Search for the cell housing the specified text and yield its (x, y) center coordinate. 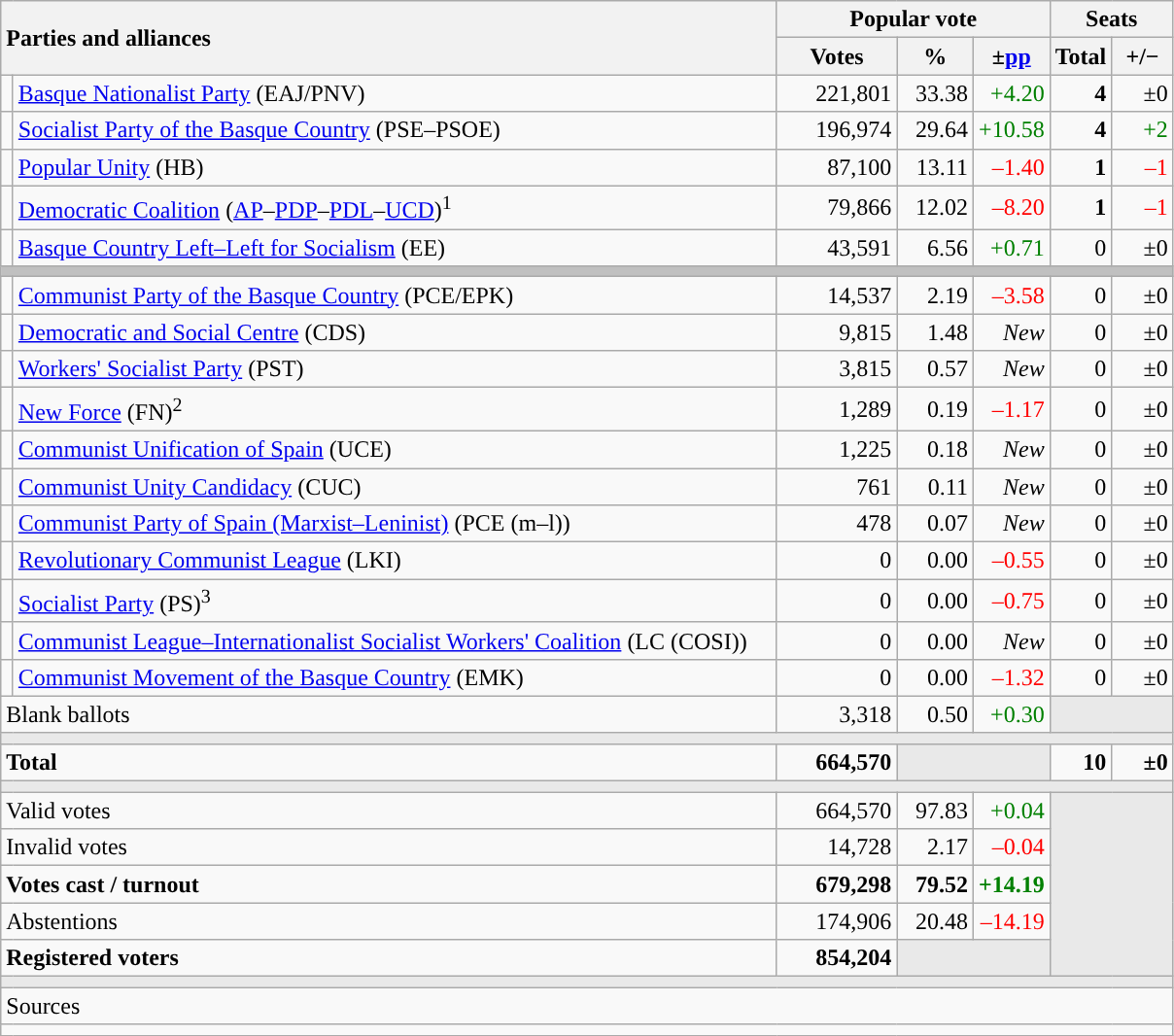
Communist League–Internationalist Socialist Workers' Coalition (LC (COSI)) (395, 640)
14,537 (837, 295)
–1.40 (1011, 167)
–3.58 (1011, 295)
Socialist Party of the Basque Country (PSE–PSOE) (395, 130)
Communist Movement of the Basque Country (EMK) (395, 677)
Basque Country Left–Left for Socialism (EE) (395, 248)
43,591 (837, 248)
3,318 (837, 714)
6.56 (935, 248)
–8.20 (1011, 208)
Democratic Coalition (AP–PDP–PDL–UCD)1 (395, 208)
Valid votes (389, 811)
854,204 (837, 958)
+14.19 (1011, 884)
2.17 (935, 847)
Popular vote (914, 19)
Invalid votes (389, 847)
Sources (587, 1006)
33.38 (935, 93)
87,100 (837, 167)
Basque Nationalist Party (EAJ/PNV) (395, 93)
97.83 (935, 811)
79.52 (935, 884)
Communist Party of the Basque Country (PCE/EPK) (395, 295)
±pp (1011, 56)
0.50 (935, 714)
478 (837, 524)
221,801 (837, 93)
174,906 (837, 921)
+4.20 (1011, 93)
+0.04 (1011, 811)
Votes cast / turnout (389, 884)
0.07 (935, 524)
Communist Party of Spain (Marxist–Leninist) (PCE (m–l)) (395, 524)
0.11 (935, 487)
20.48 (935, 921)
Blank ballots (389, 714)
Revolutionary Communist League (LKI) (395, 561)
Parties and alliances (389, 38)
Votes (837, 56)
196,974 (837, 130)
% (935, 56)
679,298 (837, 884)
29.64 (935, 130)
–0.04 (1011, 847)
12.02 (935, 208)
Communist Unity Candidacy (CUC) (395, 487)
0.18 (935, 449)
–0.55 (1011, 561)
Communist Unification of Spain (UCE) (395, 449)
+0.71 (1011, 248)
9,815 (837, 332)
0.57 (935, 369)
13.11 (935, 167)
79,866 (837, 208)
3,815 (837, 369)
New Force (FN)2 (395, 410)
–1.32 (1011, 677)
1,289 (837, 410)
+2 (1143, 130)
1.48 (935, 332)
+/− (1143, 56)
–1.17 (1011, 410)
Seats (1112, 19)
Workers' Socialist Party (PST) (395, 369)
Abstentions (389, 921)
761 (837, 487)
+10.58 (1011, 130)
14,728 (837, 847)
–0.75 (1011, 601)
Registered voters (389, 958)
10 (1081, 763)
2.19 (935, 295)
+0.30 (1011, 714)
Socialist Party (PS)3 (395, 601)
Popular Unity (HB) (395, 167)
0.19 (935, 410)
–14.19 (1011, 921)
1,225 (837, 449)
Democratic and Social Centre (CDS) (395, 332)
